Search for the cell housing the specified text and yield its (X, Y) center coordinate. 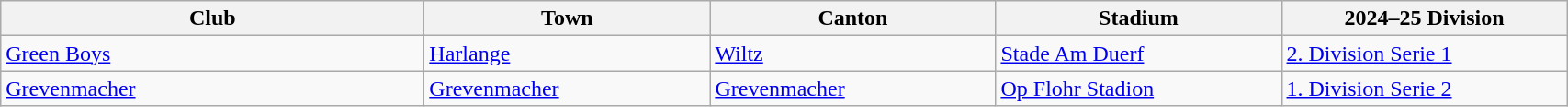
Op Flohr Stadion (1139, 89)
Wiltz (852, 53)
Stade Am Duerf (1139, 53)
Green Boys (213, 53)
Harlange (568, 53)
Stadium (1139, 18)
2024–25 Division (1424, 18)
Canton (852, 18)
Club (213, 18)
2. Division Serie 1 (1424, 53)
Town (568, 18)
1. Division Serie 2 (1424, 89)
